Capture the cell that displays the provided text and extract its [x, y] central coordinate. 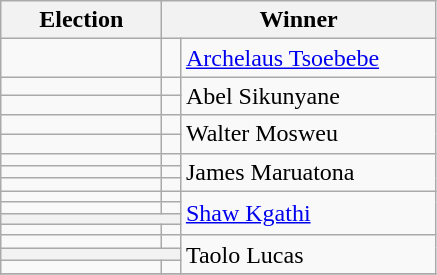
Election [82, 20]
Walter Mosweu [308, 134]
Abel Sikunyane [308, 96]
Shaw Kgathi [308, 213]
James Maruatona [308, 172]
Taolo Lucas [308, 254]
Archelaus Tsoebebe [308, 58]
Winner [299, 20]
